Extract the (X, Y) coordinate from the center of the cell holding the provided text.  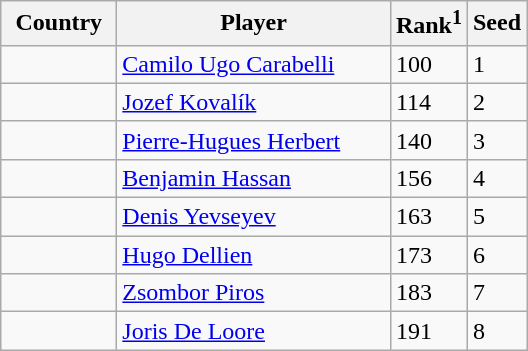
Jozef Kovalík (254, 102)
Zsombor Piros (254, 293)
Hugo Dellien (254, 255)
Denis Yevseyev (254, 217)
Joris De Loore (254, 331)
Pierre-Hugues Herbert (254, 140)
5 (496, 217)
Seed (496, 24)
3 (496, 140)
191 (428, 331)
Rank1 (428, 24)
8 (496, 331)
4 (496, 178)
173 (428, 255)
7 (496, 293)
140 (428, 140)
1 (496, 64)
6 (496, 255)
100 (428, 64)
Country (59, 24)
114 (428, 102)
Camilo Ugo Carabelli (254, 64)
156 (428, 178)
Player (254, 24)
163 (428, 217)
Benjamin Hassan (254, 178)
183 (428, 293)
2 (496, 102)
